Capture the cell that displays the provided text and extract its (X, Y) central coordinate. 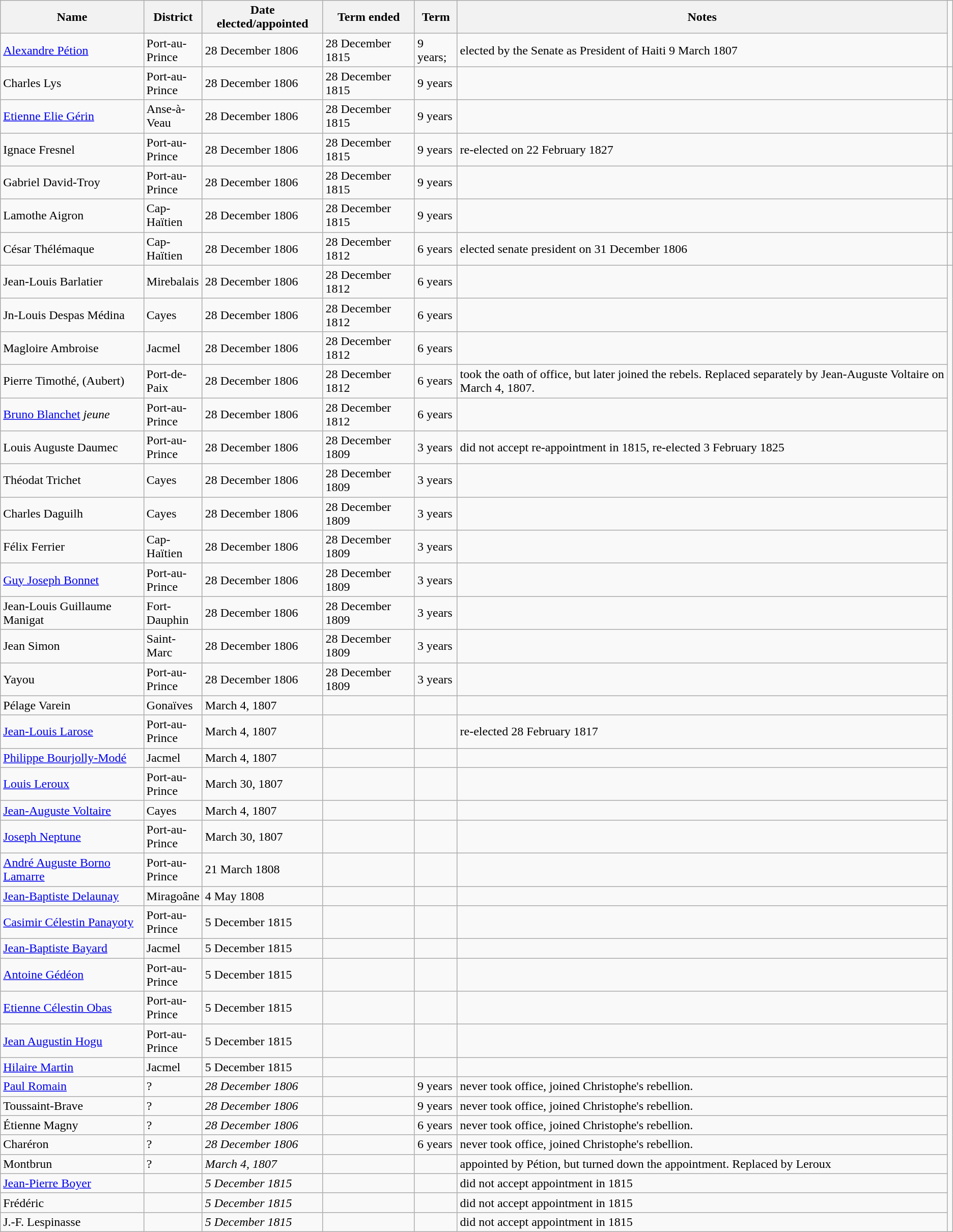
9 years; (436, 50)
Joseph Neptune (72, 837)
Casimir Célestin Panayoty (72, 922)
Name (72, 17)
Louis Auguste Daumec (72, 448)
Jean-Baptiste Delaunay (72, 896)
Term ended (369, 17)
Fort-Dauphin (173, 613)
Gonaïves (173, 705)
Théodat Trichet (72, 480)
Term (436, 17)
Alexandre Pétion (72, 50)
Jean-Auguste Voltaire (72, 810)
took the oath of office, but later joined the rebels. Replaced separately by Jean-Auguste Voltaire on March 4, 1807. (702, 381)
Jean-Louis Larose (72, 732)
District (173, 17)
Pélage Varein (72, 705)
re-elected on 22 February 1827 (702, 150)
Jean Augustin Hogu (72, 1041)
Date elected/appointed (263, 17)
Lamothe Aigron (72, 216)
Jn-Louis Despas Médina (72, 314)
Bruno Blanchet jeune (72, 414)
appointed by Pétion, but turned down the appointment. Replaced by Leroux (702, 1164)
Charles Lys (72, 83)
Toussaint-Brave (72, 1106)
Notes (702, 17)
Gabriel David-Troy (72, 182)
Montbrun (72, 1164)
Guy Joseph Bonnet (72, 580)
Magloire Ambroise (72, 348)
did not accept re-appointment in 1815, re-elected 3 February 1825 (702, 448)
André Auguste Borno Lamarre (72, 869)
Étienne Magny (72, 1125)
Félix Ferrier (72, 547)
Philippe Bourjolly-Modé (72, 758)
Frédéric (72, 1202)
Jean-Louis Guillaume Manigat (72, 613)
Hilaire Martin (72, 1067)
re-elected 28 February 1817 (702, 732)
Miragoâne (173, 896)
César Thélémaque (72, 248)
Louis Leroux (72, 784)
Mirebalais (173, 282)
Ignace Fresnel (72, 150)
Etienne Célestin Obas (72, 1008)
Jean-Baptiste Bayard (72, 949)
Antoine Gédéon (72, 975)
Jean Simon (72, 646)
Charéron (72, 1144)
Etienne Elie Gérin (72, 116)
elected senate president on 31 December 1806 (702, 248)
21 March 1808 (263, 869)
Port-de-Paix (173, 381)
Jean-Louis Barlatier (72, 282)
Anse-à-Veau (173, 116)
elected by the Senate as President of Haiti 9 March 1807 (702, 50)
Charles Daguilh (72, 514)
Jean-Pierre Boyer (72, 1183)
Saint-Marc (173, 646)
Pierre Timothé, (Aubert) (72, 381)
Paul Romain (72, 1086)
4 May 1808 (263, 896)
Yayou (72, 679)
J.-F. Lespinasse (72, 1222)
